From the cell containing the given text, extract its center point as [x, y] coordinate. 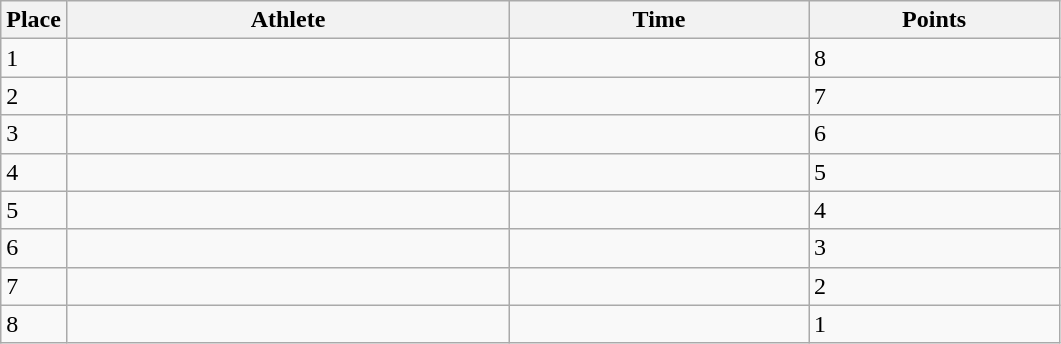
Place [34, 20]
Athlete [288, 20]
Points [934, 20]
Time [660, 20]
